Extract the (X, Y) coordinate from the center of the cell holding the provided text.  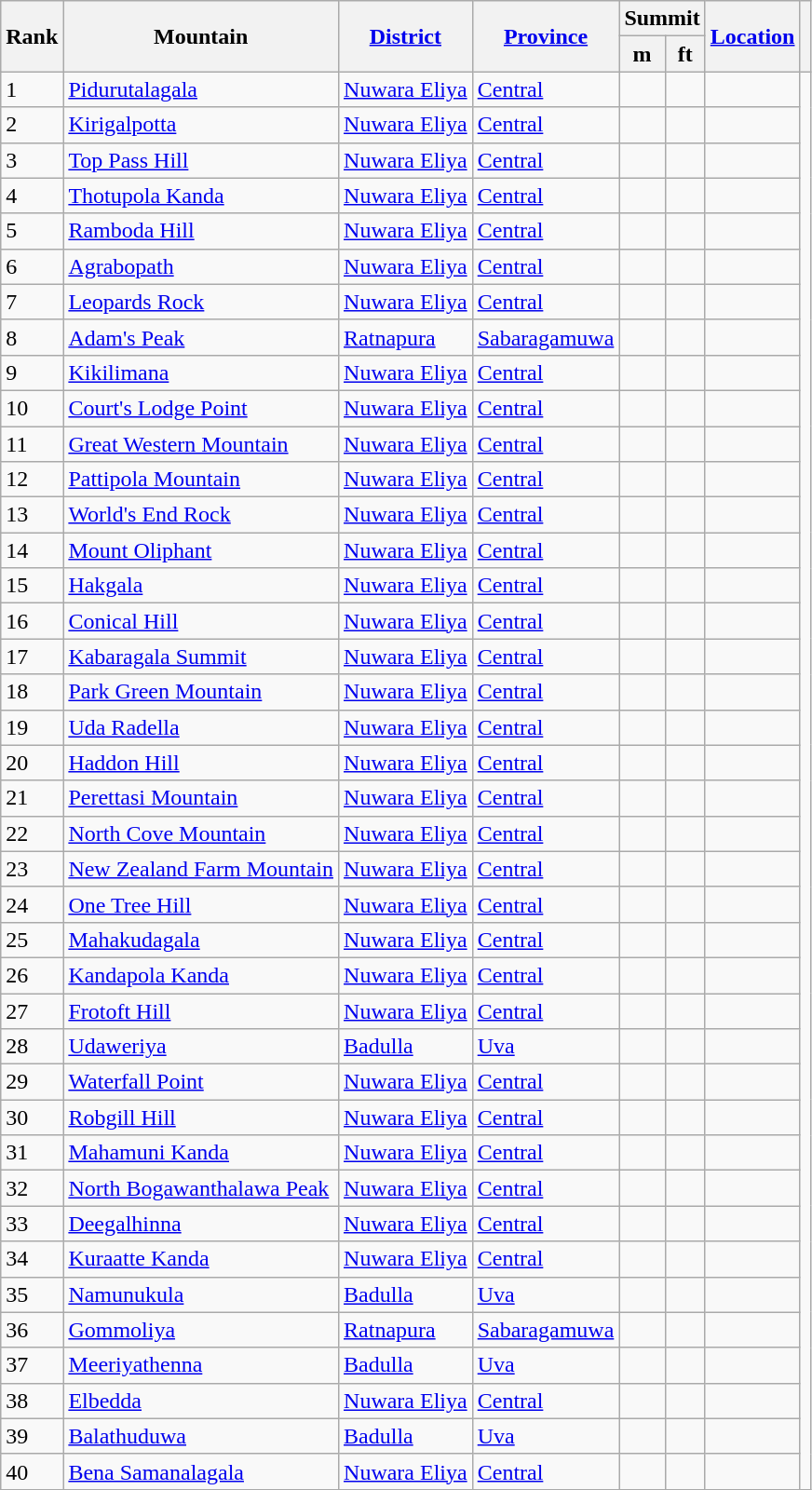
31 (32, 1153)
Court's Lodge Point (201, 408)
28 (32, 1047)
Kuraatte Kanda (201, 1259)
16 (32, 621)
13 (32, 515)
25 (32, 940)
10 (32, 408)
Mountain (201, 36)
New Zealand Farm Mountain (201, 869)
Elbedda (201, 1401)
6 (32, 266)
Thotupola Kanda (201, 196)
Agrabopath (201, 266)
21 (32, 798)
26 (32, 975)
1 (32, 89)
Bena Samanalagala (201, 1471)
Meeriyathenna (201, 1365)
Deegalhinna (201, 1224)
Kikilimana (201, 372)
18 (32, 692)
37 (32, 1365)
29 (32, 1082)
22 (32, 833)
Udaweriya (201, 1047)
24 (32, 904)
Ramboda Hill (201, 231)
Adam's Peak (201, 337)
District (406, 36)
27 (32, 1010)
Uda Radella (201, 727)
23 (32, 869)
Mahamuni Kanda (201, 1153)
2 (32, 125)
Robgill Hill (201, 1117)
40 (32, 1471)
Summit (662, 19)
Mahakudagala (201, 940)
38 (32, 1401)
Gommoliya (201, 1330)
15 (32, 586)
Pattipola Mountain (201, 480)
World's End Rock (201, 515)
Park Green Mountain (201, 692)
5 (32, 231)
Province (546, 36)
Kirigalpotta (201, 125)
Namunukula (201, 1294)
Perettasi Mountain (201, 798)
33 (32, 1224)
ft (685, 54)
19 (32, 727)
Frotoft Hill (201, 1010)
m (643, 54)
14 (32, 550)
32 (32, 1188)
Balathuduwa (201, 1436)
Haddon Hill (201, 763)
Kandapola Kanda (201, 975)
Great Western Mountain (201, 444)
30 (32, 1117)
4 (32, 196)
36 (32, 1330)
Pidurutalagala (201, 89)
Rank (32, 36)
35 (32, 1294)
Top Pass Hill (201, 160)
39 (32, 1436)
North Cove Mountain (201, 833)
Location (752, 36)
North Bogawanthalawa Peak (201, 1188)
Leopards Rock (201, 302)
Hakgala (201, 586)
One Tree Hill (201, 904)
3 (32, 160)
Waterfall Point (201, 1082)
Conical Hill (201, 621)
9 (32, 372)
20 (32, 763)
Mount Oliphant (201, 550)
8 (32, 337)
11 (32, 444)
17 (32, 657)
7 (32, 302)
12 (32, 480)
34 (32, 1259)
Kabaragala Summit (201, 657)
